Return [x, y] of the center of cell containing provided text 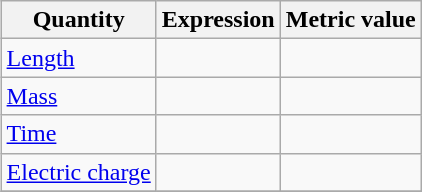
Electric charge [78, 172]
Quantity [78, 20]
Metric value [350, 20]
Time [78, 134]
Expression [218, 20]
Length [78, 58]
Mass [78, 96]
